Return (x, y) of the center of cell containing provided text 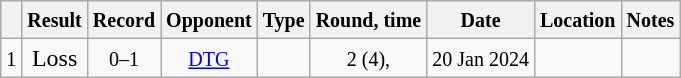
Loss (55, 58)
Location (578, 20)
Round, time (368, 20)
2 (4), (368, 58)
Notes (650, 20)
Opponent (210, 20)
Result (55, 20)
0–1 (124, 58)
Record (124, 20)
Type (284, 20)
Date (481, 20)
1 (12, 58)
20 Jan 2024 (481, 58)
DTG (210, 58)
